Find where the given text appears and provide that cell's center as (x, y) coordinate. 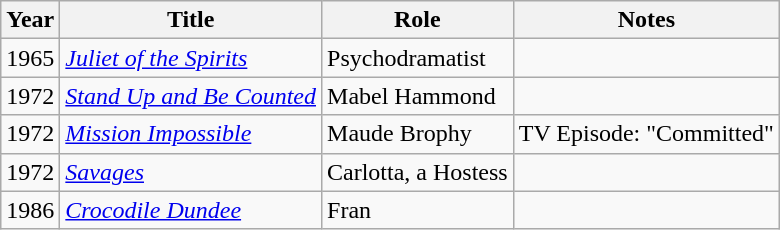
TV Episode: "Committed" (646, 134)
1965 (30, 58)
Fran (418, 210)
Role (418, 20)
Title (191, 20)
Juliet of the Spirits (191, 58)
Carlotta, a Hostess (418, 172)
Year (30, 20)
Mabel Hammond (418, 96)
Maude Brophy (418, 134)
Crocodile Dundee (191, 210)
Stand Up and Be Counted (191, 96)
1986 (30, 210)
Psychodramatist (418, 58)
Savages (191, 172)
Notes (646, 20)
Mission Impossible (191, 134)
